From the cell containing the given text, extract its center point as [x, y] coordinate. 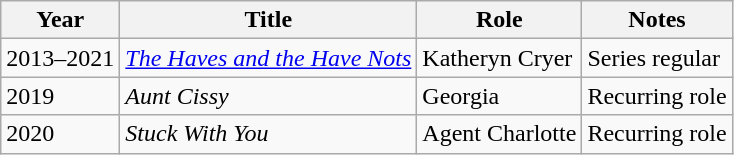
2019 [60, 96]
The Haves and the Have Nots [268, 58]
Aunt Cissy [268, 96]
Notes [657, 20]
Agent Charlotte [500, 134]
Stuck With You [268, 134]
Year [60, 20]
Georgia [500, 96]
2013–2021 [60, 58]
Series regular [657, 58]
Role [500, 20]
Katheryn Cryer [500, 58]
Title [268, 20]
2020 [60, 134]
